Return the [X, Y] coordinate for the center point of the cell that contains the specified text.  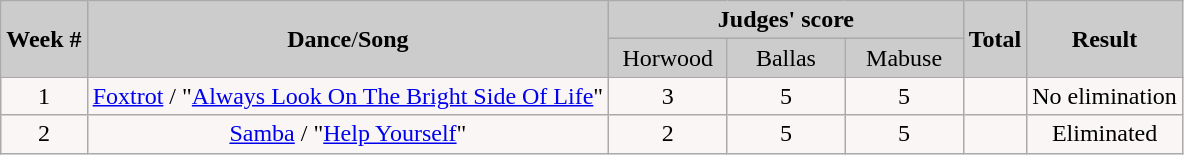
Mabuse [904, 58]
1 [44, 96]
3 [668, 96]
Result [1105, 39]
Samba / "Help Yourself" [348, 134]
Dance/Song [348, 39]
Ballas [786, 58]
Eliminated [1105, 134]
Foxtrot / "Always Look On The Bright Side Of Life" [348, 96]
Total [995, 39]
Judges' score [786, 20]
Horwood [668, 58]
Week # [44, 39]
No elimination [1105, 96]
